From the cell containing the given text, extract its center point as (X, Y) coordinate. 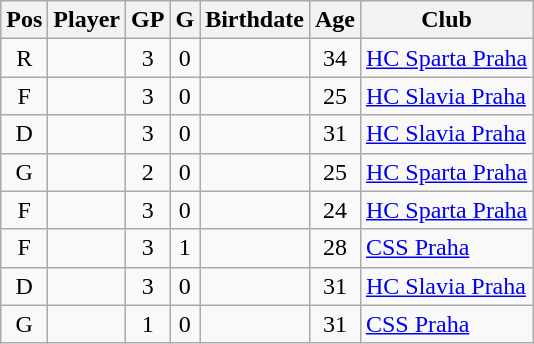
Club (446, 20)
24 (334, 210)
34 (334, 58)
28 (334, 248)
Birthdate (255, 20)
2 (148, 172)
GP (148, 20)
R (24, 58)
Pos (24, 20)
Age (334, 20)
Player (87, 20)
